For the text-containing cell, return its midpoint in [X, Y] coordinate format. 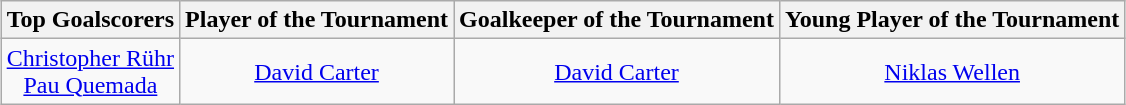
Young Player of the Tournament [952, 20]
Goalkeeper of the Tournament [617, 20]
Player of the Tournament [317, 20]
Niklas Wellen [952, 72]
Christopher Rühr Pau Quemada [90, 72]
Top Goalscorers [90, 20]
